From the cell containing the given text, extract its center point as [x, y] coordinate. 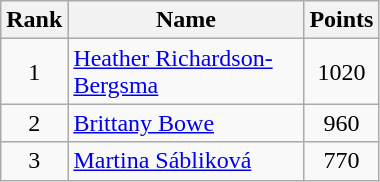
Brittany Bowe [186, 123]
Martina Sábliková [186, 161]
Points [342, 20]
1020 [342, 72]
3 [34, 161]
1 [34, 72]
Rank [34, 20]
Heather Richardson-Bergsma [186, 72]
Name [186, 20]
770 [342, 161]
2 [34, 123]
960 [342, 123]
